Pinpoint the cell where the given text exists, returning its (X, Y) midpoint coordinate. 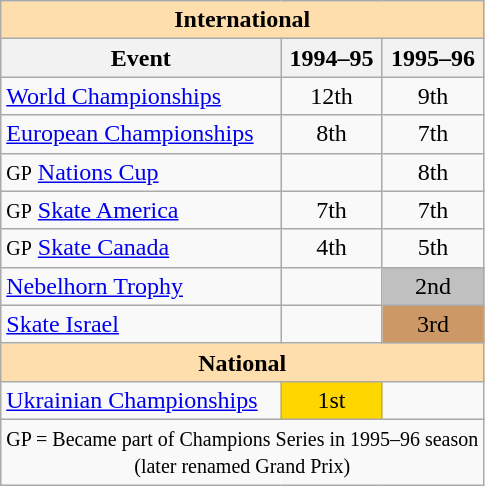
1994–95 (332, 58)
2nd (433, 286)
5th (433, 248)
National (242, 362)
Nebelhorn Trophy (141, 286)
GP Skate America (141, 210)
1st (332, 400)
European Championships (141, 134)
4th (332, 248)
GP Skate Canada (141, 248)
9th (433, 96)
GP Nations Cup (141, 172)
International (242, 20)
3rd (433, 324)
GP = Became part of Champions Series in 1995–96 season (later renamed Grand Prix) (242, 452)
Ukrainian Championships (141, 400)
12th (332, 96)
World Championships (141, 96)
Event (141, 58)
Skate Israel (141, 324)
1995–96 (433, 58)
